Locate the cell with the specified text and output its [x, y] center coordinate. 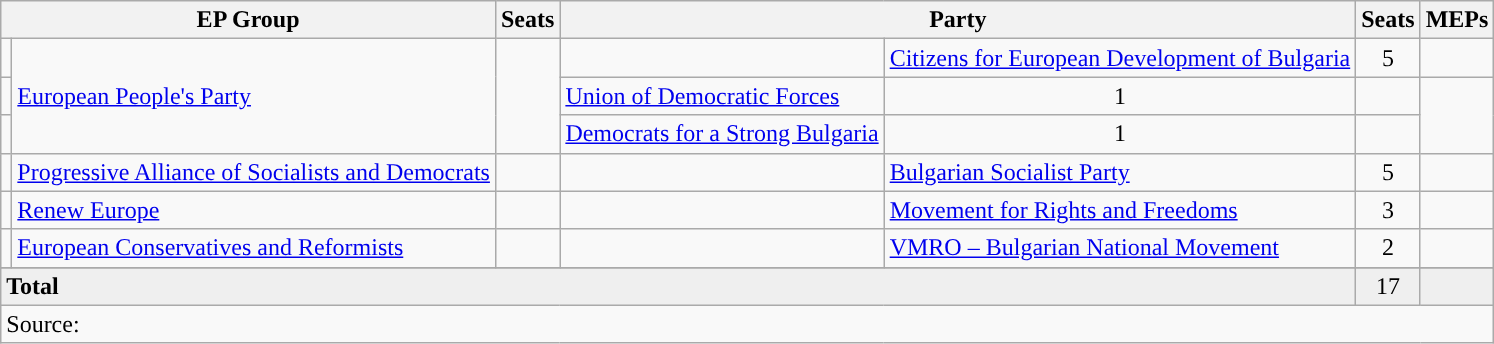
European People's Party [254, 96]
Total [678, 286]
Renew Europe [254, 210]
Party [958, 20]
2 [1388, 248]
Movement for Rights and Freedoms [1120, 210]
Bulgarian Socialist Party [1120, 172]
Citizens for European Development of Bulgaria [1120, 58]
17 [1388, 286]
Democrats for a Strong Bulgaria [722, 134]
MEPs [1457, 20]
Source: [748, 324]
Progressive Alliance of Socialists and Democrats [254, 172]
VMRO – Bulgarian National Movement [1120, 248]
EP Group [248, 20]
3 [1388, 210]
European Conservatives and Reformists [254, 248]
Union of Democratic Forces [722, 96]
